Search for the cell housing the specified text and yield its [x, y] center coordinate. 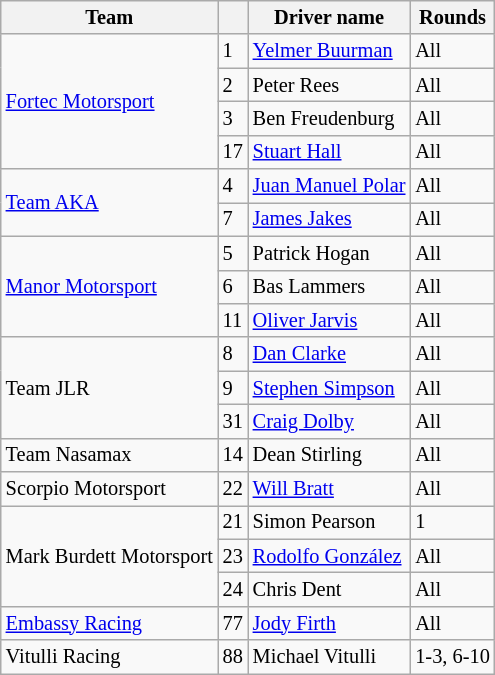
Rounds [452, 17]
James Jakes [330, 219]
11 [233, 320]
Driver name [330, 17]
3 [233, 118]
Fortec Motorsport [110, 102]
Bas Lammers [330, 287]
Peter Rees [330, 85]
Team [110, 17]
Team JLR [110, 388]
Stuart Hall [330, 152]
Juan Manuel Polar [330, 186]
Patrick Hogan [330, 253]
Dan Clarke [330, 354]
88 [233, 657]
21 [233, 522]
Simon Pearson [330, 522]
Rodolfo González [330, 556]
Mark Burdett Motorsport [110, 556]
2 [233, 85]
22 [233, 489]
23 [233, 556]
5 [233, 253]
Chris Dent [330, 589]
Jody Firth [330, 623]
Team Nasamax [110, 455]
Dean Stirling [330, 455]
24 [233, 589]
6 [233, 287]
14 [233, 455]
Team AKA [110, 202]
Vitulli Racing [110, 657]
Embassy Racing [110, 623]
9 [233, 388]
17 [233, 152]
7 [233, 219]
31 [233, 421]
Stephen Simpson [330, 388]
Ben Freudenburg [330, 118]
77 [233, 623]
8 [233, 354]
Craig Dolby [330, 421]
Michael Vitulli [330, 657]
1-3, 6-10 [452, 657]
Oliver Jarvis [330, 320]
Yelmer Buurman [330, 51]
Will Bratt [330, 489]
Scorpio Motorsport [110, 489]
4 [233, 186]
Manor Motorsport [110, 286]
